Scan for the cell matching the given text and deliver its (X, Y) coordinate at center. 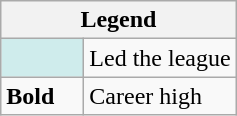
Led the league (160, 58)
Bold (42, 96)
Career high (160, 96)
Legend (118, 20)
